Return [X, Y] of the center of cell containing provided text 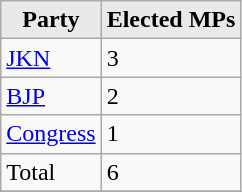
3 [171, 58]
2 [171, 96]
Party [51, 20]
Elected MPs [171, 20]
Congress [51, 134]
BJP [51, 96]
1 [171, 134]
6 [171, 172]
JKN [51, 58]
Total [51, 172]
